Provide the (X, Y) coordinate of the cell's center where the given text is located.  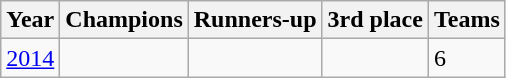
Teams (466, 20)
6 (466, 58)
3rd place (375, 20)
2014 (30, 58)
Year (30, 20)
Runners-up (255, 20)
Champions (124, 20)
